Return the (X, Y) coordinate for the center point of the cell that contains the specified text.  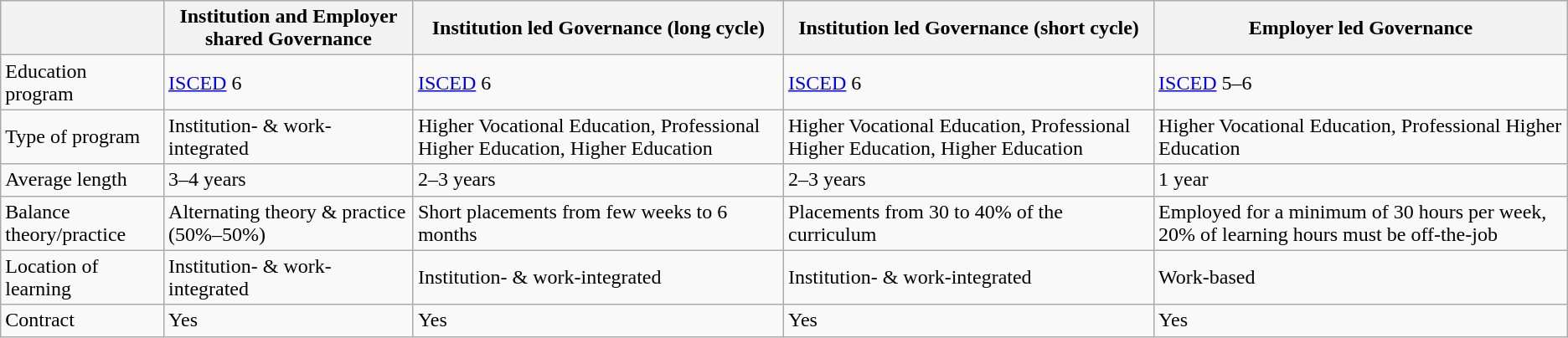
Location of learning (82, 278)
Employed for a minimum of 30 hours per week, 20% of learning hours must be off-the-job (1361, 223)
Employer led Governance (1361, 28)
Balance theory/practice (82, 223)
3–4 years (289, 180)
Institution led Governance (short cycle) (968, 28)
Contract (82, 320)
Short placements from few weeks to 6 months (598, 223)
Average length (82, 180)
Higher Vocational Education, Professional Higher Education (1361, 137)
Placements from 30 to 40% of the curriculum (968, 223)
Alternating theory & practice (50%–50%) (289, 223)
Institution led Governance (long cycle) (598, 28)
Institution and Employer shared Governance (289, 28)
Work-based (1361, 278)
1 year (1361, 180)
Type of program (82, 137)
ISCED 5–6 (1361, 82)
Education program (82, 82)
